Capture the cell that displays the provided text and extract its [x, y] central coordinate. 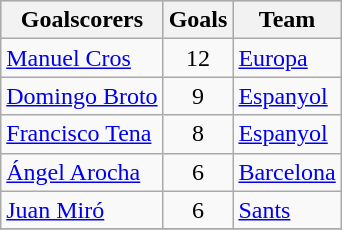
Barcelona [287, 172]
Domingo Broto [82, 96]
Juan Miró [82, 210]
8 [198, 134]
Sants [287, 210]
Goalscorers [82, 20]
Team [287, 20]
Manuel Cros [82, 58]
Goals [198, 20]
12 [198, 58]
9 [198, 96]
Ángel Arocha [82, 172]
Europa [287, 58]
Francisco Tena [82, 134]
